Identify which cell holds the provided text, then report its [x, y] central coordinate. 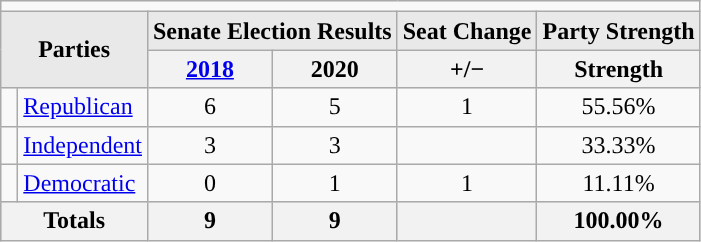
0 [210, 183]
33.33% [618, 145]
Senate Election Results [272, 31]
6 [210, 107]
Independent [83, 145]
Totals [74, 221]
2020 [334, 69]
Seat Change [467, 31]
Democratic [83, 183]
55.56% [618, 107]
2018 [210, 69]
Strength [618, 69]
+/− [467, 69]
Parties [74, 50]
100.00% [618, 221]
5 [334, 107]
Republican [83, 107]
11.11% [618, 183]
Party Strength [618, 31]
